For the text-containing cell, return its midpoint in [X, Y] coordinate format. 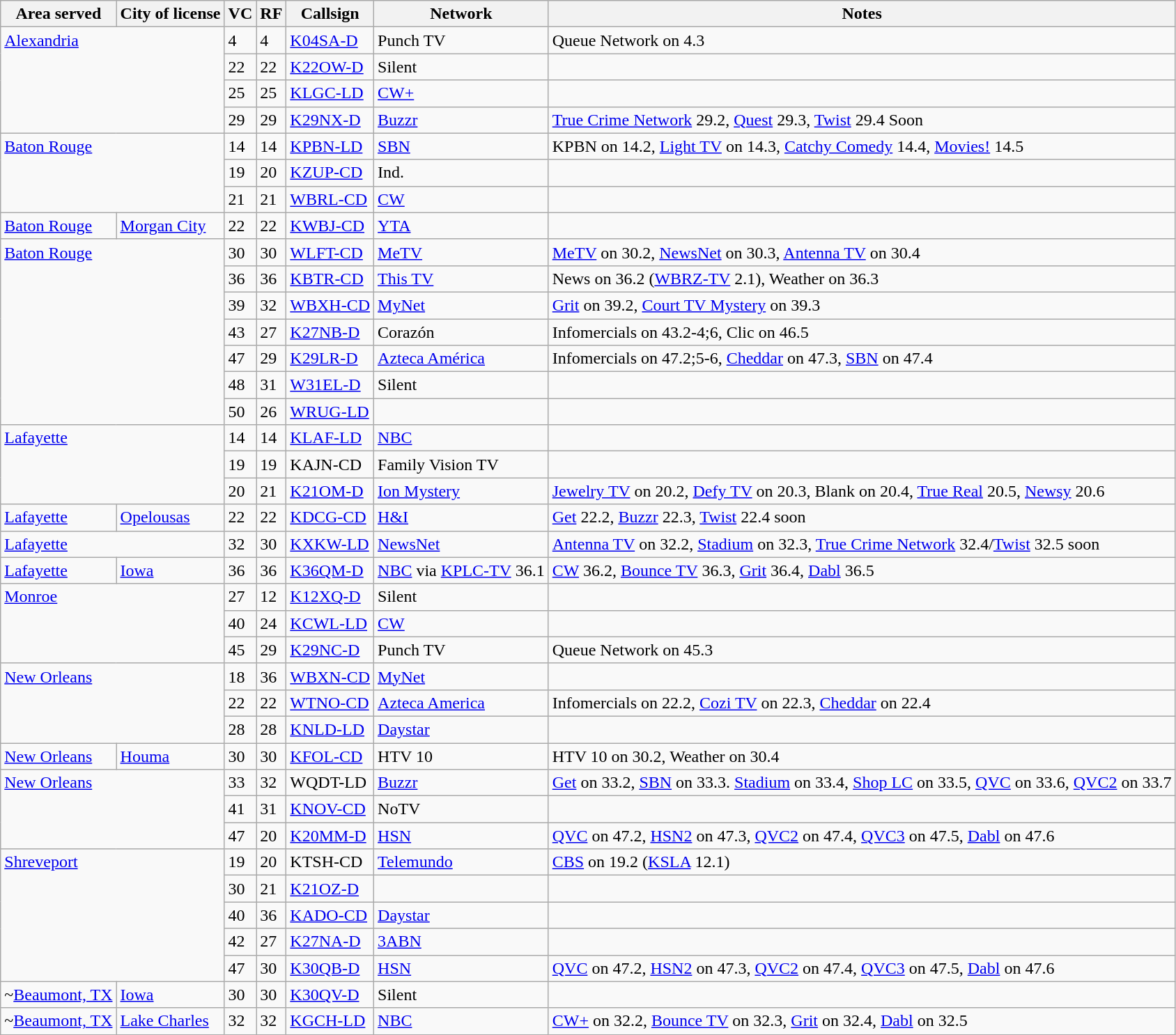
Callsign [330, 14]
Family Vision TV [461, 465]
24 [272, 623]
Opelousas [170, 517]
K36QM-D [330, 570]
Monroe [113, 623]
K29NX-D [330, 120]
SBN [461, 146]
41 [240, 809]
Infomercials on 47.2;5-6, Cheddar on 47.3, SBN on 47.4 [862, 359]
Grit on 39.2, Court TV Mystery on 39.3 [862, 305]
KADO-CD [330, 915]
MeTV [461, 252]
Area served [59, 14]
Queue Network on 45.3 [862, 650]
CBS on 19.2 (KSLA 12.1) [862, 862]
K21OZ-D [330, 889]
KXKW-LD [330, 544]
KBTR-CD [330, 279]
KLAF-LD [330, 438]
Get 22.2, Buzzr 22.3, Twist 22.4 soon [862, 517]
KAJN-CD [330, 465]
K22OW-D [330, 67]
True Crime Network 29.2, Quest 29.3, Twist 29.4 Soon [862, 120]
42 [240, 942]
33 [240, 783]
KDCG-CD [330, 517]
K21OM-D [330, 491]
K30QV-D [330, 995]
50 [240, 412]
KWBJ-CD [330, 226]
K29LR-D [330, 359]
KZUP-CD [330, 173]
Notes [862, 14]
45 [240, 650]
KGCH-LD [330, 1021]
Ind. [461, 173]
W31EL-D [330, 385]
KNOV-CD [330, 809]
KFOL-CD [330, 756]
K27NA-D [330, 942]
CW+ on 32.2, Bounce TV on 32.3, Grit on 32.4, Dabl on 32.5 [862, 1021]
Shreveport [113, 915]
Morgan City [170, 226]
WLFT-CD [330, 252]
KLGC-LD [330, 93]
26 [272, 412]
This TV [461, 279]
43 [240, 332]
VC [240, 14]
WRUG-LD [330, 412]
RF [272, 14]
Infomercials on 43.2-4;6, Clic on 46.5 [862, 332]
Get on 33.2, SBN on 33.3. Stadium on 33.4, Shop LC on 33.5, QVC on 33.6, QVC2 on 33.7 [862, 783]
18 [240, 676]
HTV 10 [461, 756]
KCWL-LD [330, 623]
HTV 10 on 30.2, Weather on 30.4 [862, 756]
12 [272, 597]
KPBN-LD [330, 146]
H&I [461, 517]
WBXN-CD [330, 676]
WTNO-CD [330, 703]
Telemundo [461, 862]
Infomercials on 22.2, Cozi TV on 22.3, Cheddar on 22.4 [862, 703]
MeTV on 30.2, NewsNet on 30.3, Antenna TV on 30.4 [862, 252]
Antenna TV on 32.2, Stadium on 32.3, True Crime Network 32.4/Twist 32.5 soon [862, 544]
39 [240, 305]
Jewelry TV on 20.2, Defy TV on 20.3, Blank on 20.4, True Real 20.5, Newsy 20.6 [862, 491]
Network [461, 14]
NoTV [461, 809]
KPBN on 14.2, Light TV on 14.3, Catchy Comedy 14.4, Movies! 14.5 [862, 146]
KTSH-CD [330, 862]
NewsNet [461, 544]
K20MM-D [330, 836]
Alexandria [113, 80]
K29NC-D [330, 650]
WBXH-CD [330, 305]
News on 36.2 (WBRZ-TV 2.1), Weather on 36.3 [862, 279]
3ABN [461, 942]
Azteca América [461, 359]
Corazón [461, 332]
KNLD-LD [330, 729]
Houma [170, 756]
K27NB-D [330, 332]
K12XQ-D [330, 597]
K30QB-D [330, 968]
YTA [461, 226]
Azteca America [461, 703]
CW 36.2, Bounce TV 36.3, Grit 36.4, Dabl 36.5 [862, 570]
NBC via KPLC-TV 36.1 [461, 570]
WBRL-CD [330, 199]
48 [240, 385]
Queue Network on 4.3 [862, 40]
CW+ [461, 93]
K04SA-D [330, 40]
City of license [170, 14]
WQDT-LD [330, 783]
Ion Mystery [461, 491]
Lake Charles [170, 1021]
